Extract the (x, y) coordinate from the center of the cell holding the provided text.  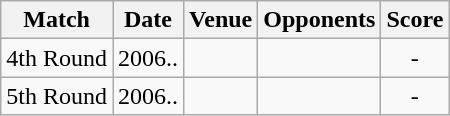
Venue (221, 20)
Date (148, 20)
Opponents (320, 20)
Score (415, 20)
4th Round (57, 58)
5th Round (57, 96)
Match (57, 20)
